Scan for the cell matching the given text and deliver its [X, Y] coordinate at center. 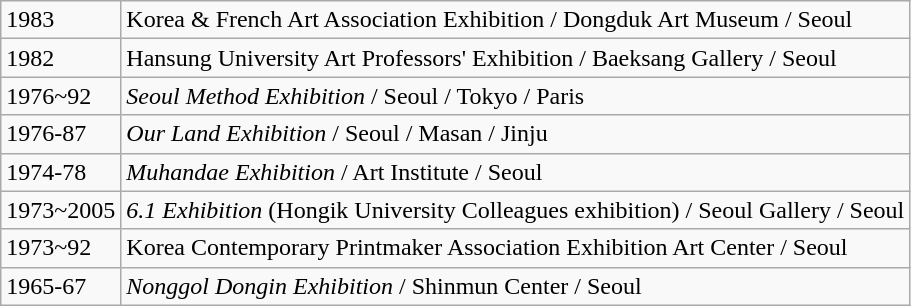
1983 [61, 20]
1976~92 [61, 96]
1974-78 [61, 172]
1965-67 [61, 286]
1973~92 [61, 248]
Hansung University Art Professors' Exhibition / Baeksang Gallery / Seoul [516, 58]
Seoul Method Exhibition / Seoul / Tokyo / Paris [516, 96]
Nonggol Dongin Exhibition / Shinmun Center / Seoul [516, 286]
Korea & French Art Association Exhibition / Dongduk Art Museum / Seoul [516, 20]
1982 [61, 58]
6.1 Exhibition (Hongik University Colleagues exhibition) / Seoul Gallery / Seoul [516, 210]
1973~2005 [61, 210]
Our Land Exhibition / Seoul / Masan / Jinju [516, 134]
Korea Contemporary Printmaker Association Exhibition Art Center / Seoul [516, 248]
Muhandae Exhibition / Art Institute / Seoul [516, 172]
1976-87 [61, 134]
